From the cell containing the given text, extract its center point as [x, y] coordinate. 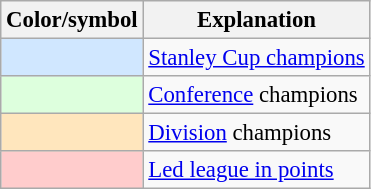
Division champions [256, 133]
Conference champions [256, 95]
Color/symbol [72, 20]
Stanley Cup champions [256, 58]
Explanation [256, 20]
Led league in points [256, 170]
